Capture the cell that displays the provided text and extract its [X, Y] central coordinate. 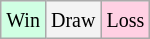
Draw [72, 20]
Loss [126, 20]
Win [24, 20]
